Extract the (X, Y) coordinate from the center of the cell holding the provided text.  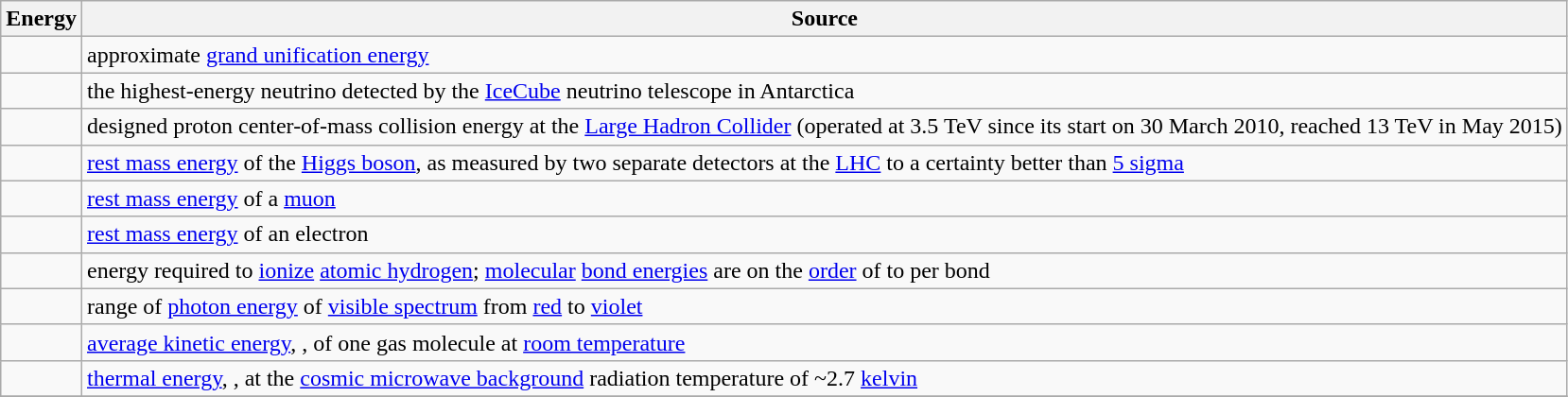
Energy (42, 19)
range of photon energy of visible spectrum from red to violet (825, 306)
average kinetic energy, , of one gas molecule at room temperature (825, 342)
rest mass energy of the Higgs boson, as measured by two separate detectors at the LHC to a certainty better than 5 sigma (825, 163)
rest mass energy of an electron (825, 234)
rest mass energy of a muon (825, 198)
energy required to ionize atomic hydrogen; molecular bond energies are on the order of to per bond (825, 270)
the highest-energy neutrino detected by the IceCube neutrino telescope in Antarctica (825, 91)
Source (825, 19)
thermal energy, , at the cosmic microwave background radiation temperature of ~2.7 kelvin (825, 378)
approximate grand unification energy (825, 55)
